Detect which cell encompasses the target text, then output its (x, y) center coordinate. 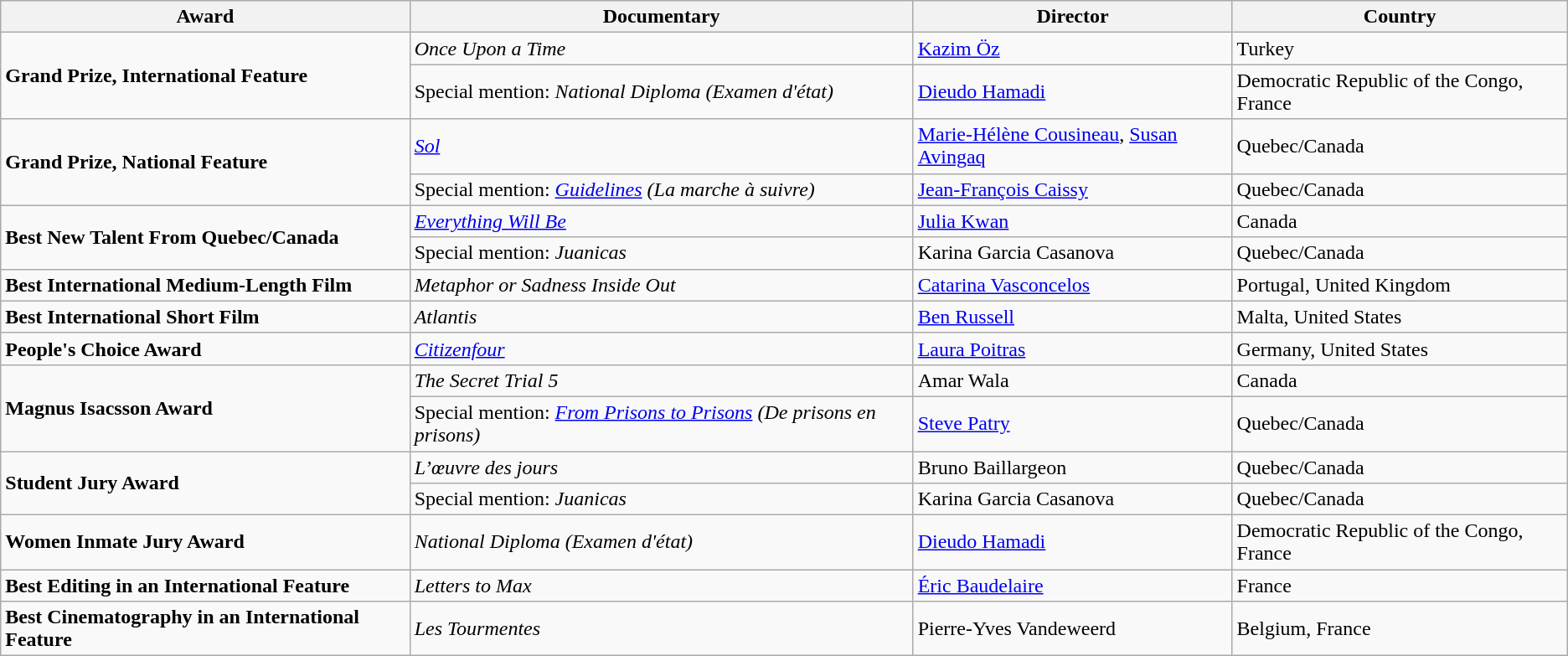
Everything Will Be (662, 221)
Marie-Hélène Cousineau, Susan Avingaq (1072, 146)
Student Jury Award (205, 483)
Les Tourmentes (662, 628)
France (1400, 586)
Award (205, 17)
Country (1400, 17)
Metaphor or Sadness Inside Out (662, 285)
Bruno Baillargeon (1072, 467)
Director (1072, 17)
Julia Kwan (1072, 221)
Portugal, United Kingdom (1400, 285)
Best International Medium-Length Film (205, 285)
L’œuvre des jours (662, 467)
Germany, United States (1400, 349)
Belgium, France (1400, 628)
Amar Wala (1072, 380)
Special mention: National Diploma (Examen d'état) (662, 92)
Magnus Isacsson Award (205, 407)
Special mention: Guidelines (La marche à suivre) (662, 189)
Documentary (662, 17)
Best Editing in an International Feature (205, 586)
Kazim Öz (1072, 49)
Letters to Max (662, 586)
Ben Russell (1072, 317)
Laura Poitras (1072, 349)
Women Inmate Jury Award (205, 543)
Best Cinematography in an International Feature (205, 628)
Turkey (1400, 49)
Grand Prize, International Feature (205, 75)
Citizenfour (662, 349)
Best New Talent From Quebec/Canada (205, 237)
Catarina Vasconcelos (1072, 285)
People's Choice Award (205, 349)
Once Upon a Time (662, 49)
Atlantis (662, 317)
Sol (662, 146)
Special mention: From Prisons to Prisons (De prisons en prisons) (662, 424)
Pierre-Yves Vandeweerd (1072, 628)
Steve Patry (1072, 424)
Jean-François Caissy (1072, 189)
Grand Prize, National Feature (205, 163)
The Secret Trial 5 (662, 380)
Éric Baudelaire (1072, 586)
Malta, United States (1400, 317)
Best International Short Film (205, 317)
National Diploma (Examen d'état) (662, 543)
